Search for the cell housing the specified text and yield its (x, y) center coordinate. 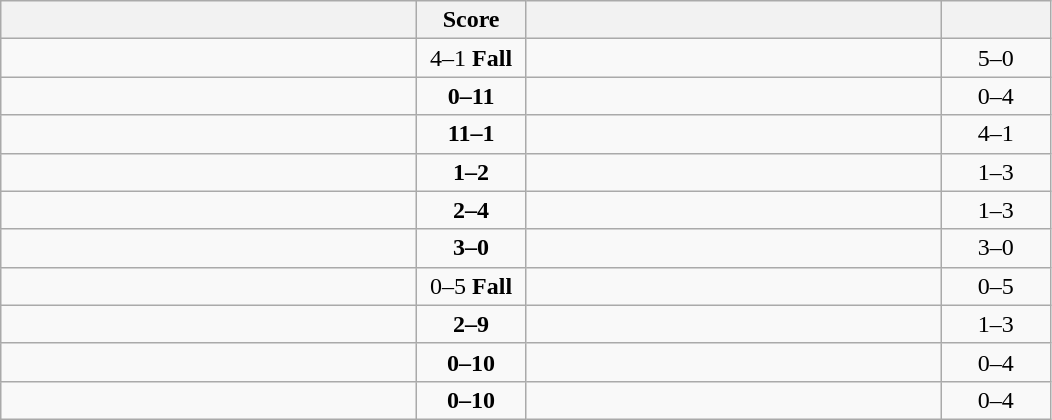
0–11 (472, 96)
2–9 (472, 324)
0–5 Fall (472, 286)
2–4 (472, 210)
4–1 (996, 134)
0–5 (996, 286)
4–1 Fall (472, 58)
1–2 (472, 172)
Score (472, 20)
11–1 (472, 134)
5–0 (996, 58)
